Scan for the cell matching the given text and deliver its [x, y] coordinate at center. 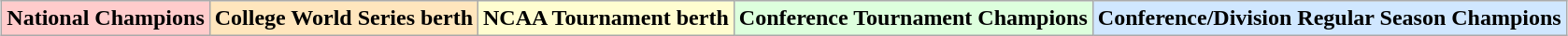
National Champions [106, 18]
Conference Tournament Champions [913, 18]
Conference/Division Regular Season Champions [1329, 18]
College World Series berth [344, 18]
NCAA Tournament berth [606, 18]
